Detect which cell encompasses the target text, then output its [x, y] center coordinate. 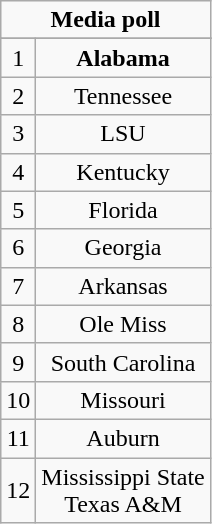
1 [18, 58]
Arkansas [123, 286]
Florida [123, 210]
7 [18, 286]
3 [18, 134]
Media poll [106, 20]
10 [18, 400]
Georgia [123, 248]
LSU [123, 134]
9 [18, 362]
Auburn [123, 438]
6 [18, 248]
Mississippi StateTexas A&M [123, 490]
11 [18, 438]
4 [18, 172]
Ole Miss [123, 324]
5 [18, 210]
Missouri [123, 400]
8 [18, 324]
Kentucky [123, 172]
12 [18, 490]
Tennessee [123, 96]
2 [18, 96]
South Carolina [123, 362]
Alabama [123, 58]
